Return [X, Y] of the center of cell containing provided text 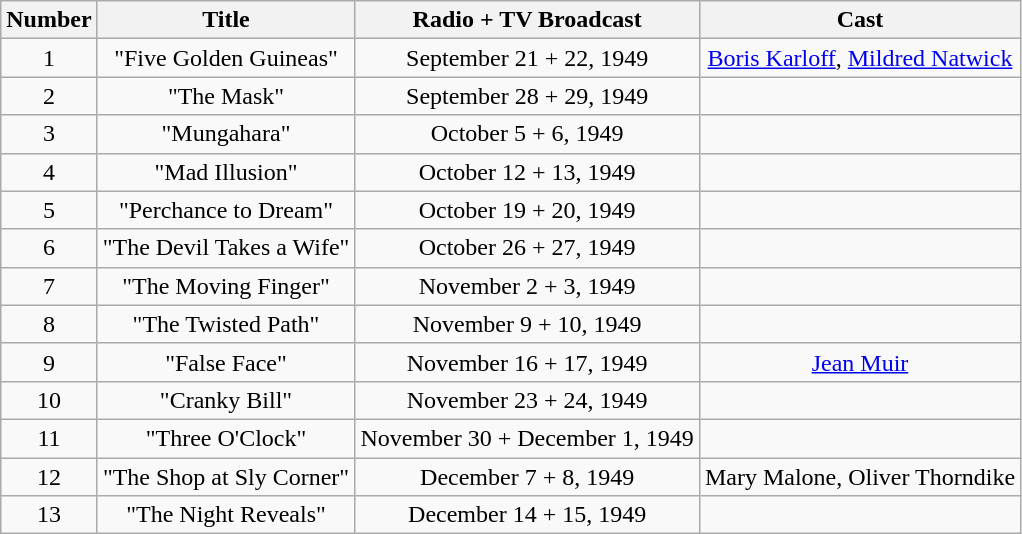
"Perchance to Dream" [226, 210]
"The Devil Takes a Wife" [226, 248]
6 [49, 248]
13 [49, 515]
"The Shop at Sly Corner" [226, 477]
10 [49, 400]
9 [49, 362]
November 16 + 17, 1949 [528, 362]
Number [49, 20]
"Five Golden Guineas" [226, 58]
November 9 + 10, 1949 [528, 324]
"Mad Illusion" [226, 172]
November 2 + 3, 1949 [528, 286]
October 5 + 6, 1949 [528, 134]
2 [49, 96]
Mary Malone, Oliver Thorndike [860, 477]
"Cranky Bill" [226, 400]
October 12 + 13, 1949 [528, 172]
December 7 + 8, 1949 [528, 477]
Jean Muir [860, 362]
September 21 + 22, 1949 [528, 58]
8 [49, 324]
4 [49, 172]
October 26 + 27, 1949 [528, 248]
"The Twisted Path" [226, 324]
Radio + TV Broadcast [528, 20]
"The Night Reveals" [226, 515]
3 [49, 134]
Title [226, 20]
September 28 + 29, 1949 [528, 96]
12 [49, 477]
Boris Karloff, Mildred Natwick [860, 58]
"Mungahara" [226, 134]
7 [49, 286]
5 [49, 210]
1 [49, 58]
December 14 + 15, 1949 [528, 515]
"Three O'Clock" [226, 438]
November 23 + 24, 1949 [528, 400]
11 [49, 438]
"The Moving Finger" [226, 286]
"The Mask" [226, 96]
"False Face" [226, 362]
October 19 + 20, 1949 [528, 210]
November 30 + December 1, 1949 [528, 438]
Cast [860, 20]
